Provide the (X, Y) coordinate of the cell's center where the given text is located.  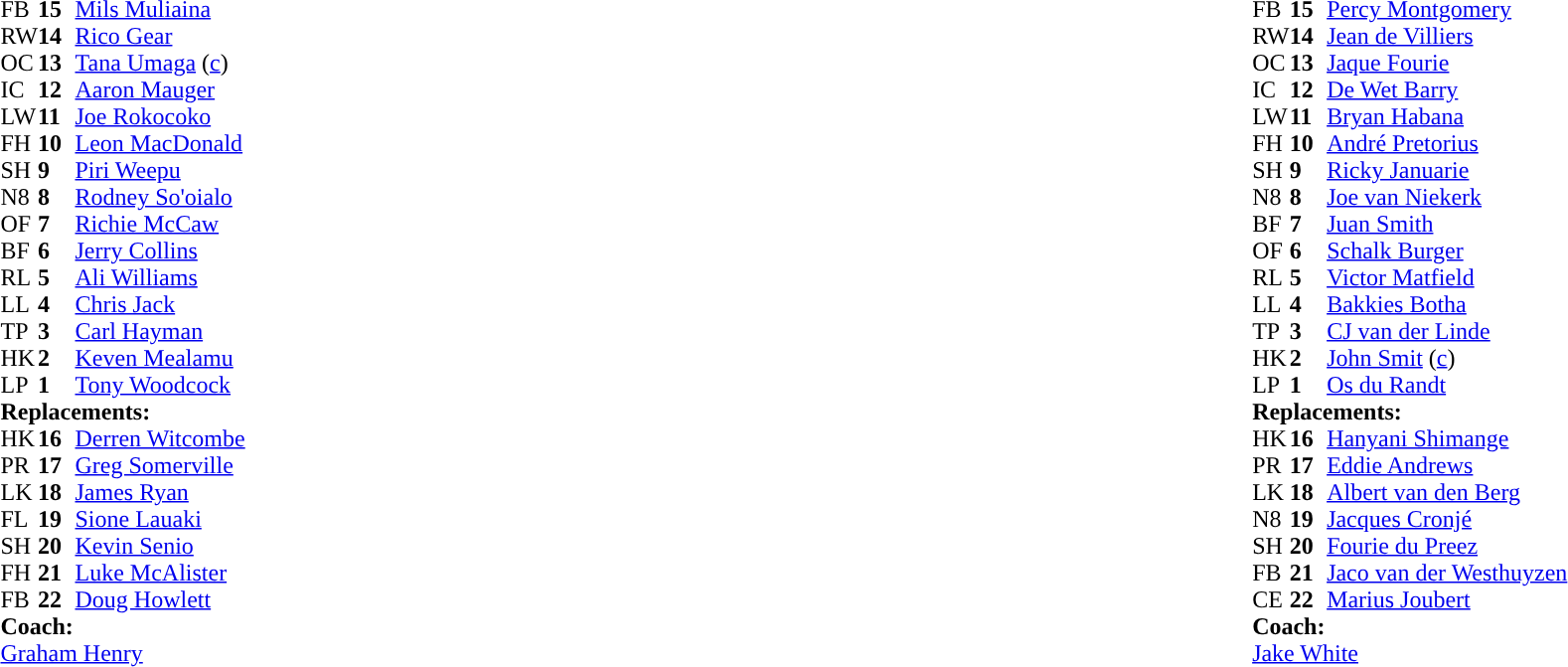
Joe van Niekerk (1447, 197)
Jaco van der Westhuyzen (1447, 573)
John Smit (c) (1447, 358)
Keven Mealamu (161, 358)
Graham Henry (122, 654)
Juan Smith (1447, 225)
Marius Joubert (1447, 600)
Joe Rokocoko (161, 117)
Rico Gear (161, 36)
Kevin Senio (161, 547)
Jake White (1409, 654)
Schalk Burger (1447, 250)
Aaron Mauger (161, 89)
Luke McAlister (161, 573)
Jerry Collins (161, 250)
Ricky Januarie (1447, 171)
De Wet Barry (1447, 89)
Albert van den Berg (1447, 493)
Fourie du Preez (1447, 547)
Greg Somerville (161, 465)
Bakkies Botha (1447, 304)
CE (1271, 600)
Doug Howlett (161, 600)
Sione Lauaki (161, 519)
FL (19, 519)
André Pretorius (1447, 143)
James Ryan (161, 493)
Carl Hayman (161, 332)
Bryan Habana (1447, 117)
Tony Woodcock (161, 386)
Hanyani Shimange (1447, 439)
Jacques Cronjé (1447, 519)
Piri Weepu (161, 171)
Rodney So'oialo (161, 197)
Richie McCaw (161, 225)
Ali Williams (161, 278)
Tana Umaga (c) (161, 64)
Jaque Fourie (1447, 64)
Os du Randt (1447, 386)
Derren Witcombe (161, 439)
Jean de Villiers (1447, 36)
Victor Matfield (1447, 278)
Chris Jack (161, 304)
CJ van der Linde (1447, 332)
Eddie Andrews (1447, 465)
Leon MacDonald (161, 143)
